Capture the cell that displays the provided text and extract its [X, Y] central coordinate. 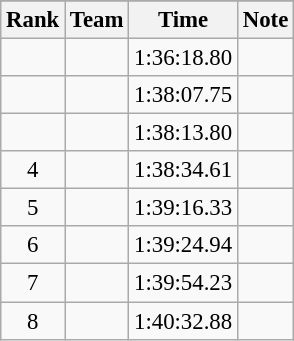
7 [33, 283]
8 [33, 321]
1:39:24.94 [184, 245]
Team [97, 20]
1:40:32.88 [184, 321]
5 [33, 208]
Note [265, 20]
4 [33, 170]
1:38:13.80 [184, 133]
1:36:18.80 [184, 58]
Rank [33, 20]
1:38:07.75 [184, 95]
Time [184, 20]
1:39:54.23 [184, 283]
1:39:16.33 [184, 208]
1:38:34.61 [184, 170]
6 [33, 245]
